Determine the (X, Y) coordinate at the center of the cell enclosing the given text.  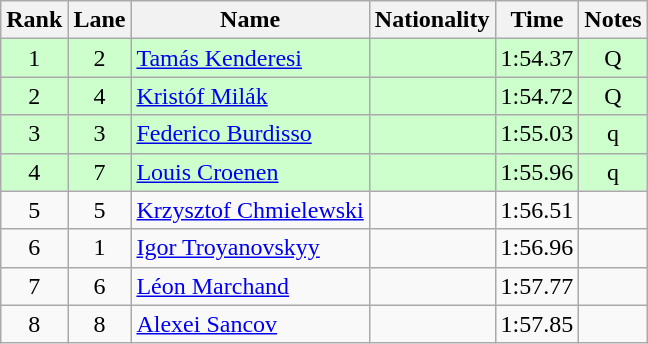
1:56.96 (537, 248)
Federico Burdisso (250, 134)
1:57.77 (537, 286)
Krzysztof Chmielewski (250, 210)
Name (250, 20)
1:55.96 (537, 172)
Kristóf Milák (250, 96)
1:55.03 (537, 134)
Louis Croenen (250, 172)
Nationality (432, 20)
Alexei Sancov (250, 324)
Igor Troyanovskyy (250, 248)
Tamás Kenderesi (250, 58)
1:54.72 (537, 96)
1:57.85 (537, 324)
Time (537, 20)
Lane (100, 20)
1:54.37 (537, 58)
Rank (34, 20)
Léon Marchand (250, 286)
1:56.51 (537, 210)
Notes (613, 20)
